Pinpoint the cell where the given text exists, returning its (x, y) midpoint coordinate. 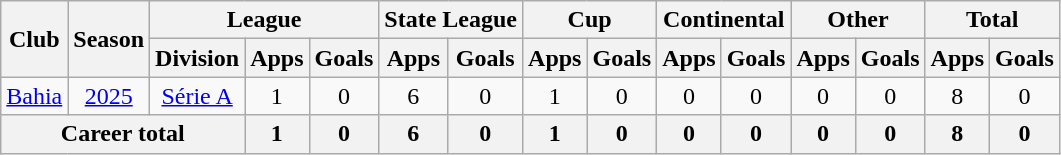
Continental (724, 20)
Club (34, 39)
Série A (198, 96)
2025 (109, 96)
Season (109, 39)
Other (858, 20)
Bahia (34, 96)
Cup (590, 20)
Total (992, 20)
Career total (123, 134)
League (264, 20)
Division (198, 58)
State League (451, 20)
